Extract the [x, y] coordinate from the center of the cell holding the provided text.  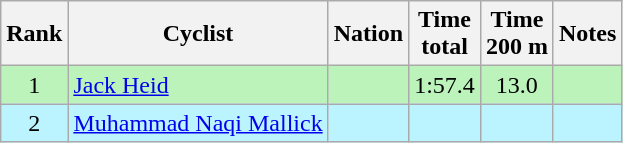
1 [34, 85]
1:57.4 [445, 85]
Time200 m [516, 34]
Jack Heid [198, 85]
Cyclist [198, 34]
Rank [34, 34]
Timetotal [445, 34]
Muhammad Naqi Mallick [198, 123]
2 [34, 123]
Nation [368, 34]
Notes [587, 34]
13.0 [516, 85]
